Extract the [x, y] coordinate from the center of the cell holding the provided text.  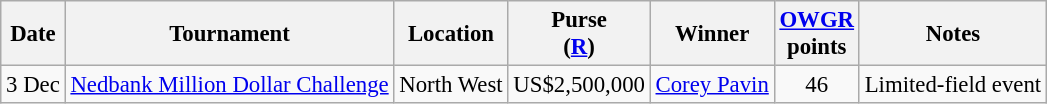
North West [451, 85]
Tournament [230, 34]
Limited-field event [952, 85]
Nedbank Million Dollar Challenge [230, 85]
Notes [952, 34]
46 [816, 85]
Date [33, 34]
Purse(R) [579, 34]
US$2,500,000 [579, 85]
Location [451, 34]
OWGRpoints [816, 34]
3 Dec [33, 85]
Corey Pavin [712, 85]
Winner [712, 34]
